Scan for the cell matching the given text and deliver its (X, Y) coordinate at center. 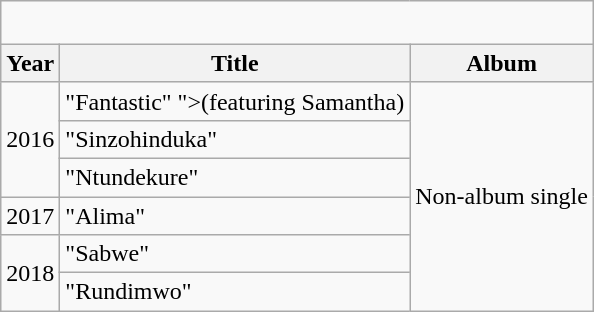
2016 (30, 139)
"Fantastic" ">(featuring Samantha) (235, 101)
Non-album single (502, 196)
"Rundimwo" (235, 292)
2018 (30, 273)
"Ntundekure" (235, 177)
2017 (30, 216)
"Sabwe" (235, 254)
"Sinzohinduka" (235, 139)
Year (30, 63)
"Alima" (235, 216)
Album (502, 63)
Title (235, 63)
